From the cell containing the given text, extract its center point as [X, Y] coordinate. 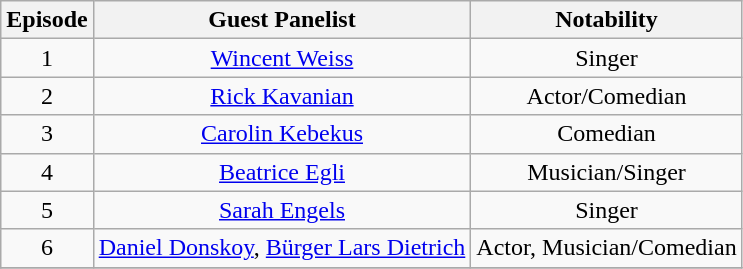
4 [47, 172]
Actor/Comedian [606, 96]
Episode [47, 20]
Carolin Kebekus [282, 134]
5 [47, 210]
3 [47, 134]
Rick Kavanian [282, 96]
Sarah Engels [282, 210]
Beatrice Egli [282, 172]
Wincent Weiss [282, 58]
Notability [606, 20]
Musician/Singer [606, 172]
6 [47, 248]
2 [47, 96]
Daniel Donskoy, Bürger Lars Dietrich [282, 248]
1 [47, 58]
Actor, Musician/Comedian [606, 248]
Guest Panelist [282, 20]
Comedian [606, 134]
